Locate the cell with the specified text and output its (x, y) center coordinate. 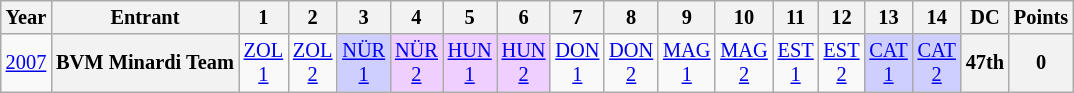
11 (796, 17)
HUN2 (524, 63)
4 (416, 17)
MAG2 (744, 63)
CAT1 (888, 63)
2007 (26, 63)
13 (888, 17)
DC (985, 17)
HUN1 (470, 63)
6 (524, 17)
Entrant (145, 17)
0 (1041, 63)
12 (842, 17)
Points (1041, 17)
NÜR1 (364, 63)
DON1 (577, 63)
1 (264, 17)
3 (364, 17)
7 (577, 17)
5 (470, 17)
14 (937, 17)
EST2 (842, 63)
9 (686, 17)
8 (631, 17)
NÜR2 (416, 63)
CAT2 (937, 63)
10 (744, 17)
EST1 (796, 63)
ZOL2 (312, 63)
2 (312, 17)
Year (26, 17)
MAG1 (686, 63)
ZOL1 (264, 63)
47th (985, 63)
DON2 (631, 63)
BVM Minardi Team (145, 63)
